Identify which cell holds the provided text, then report its [X, Y] central coordinate. 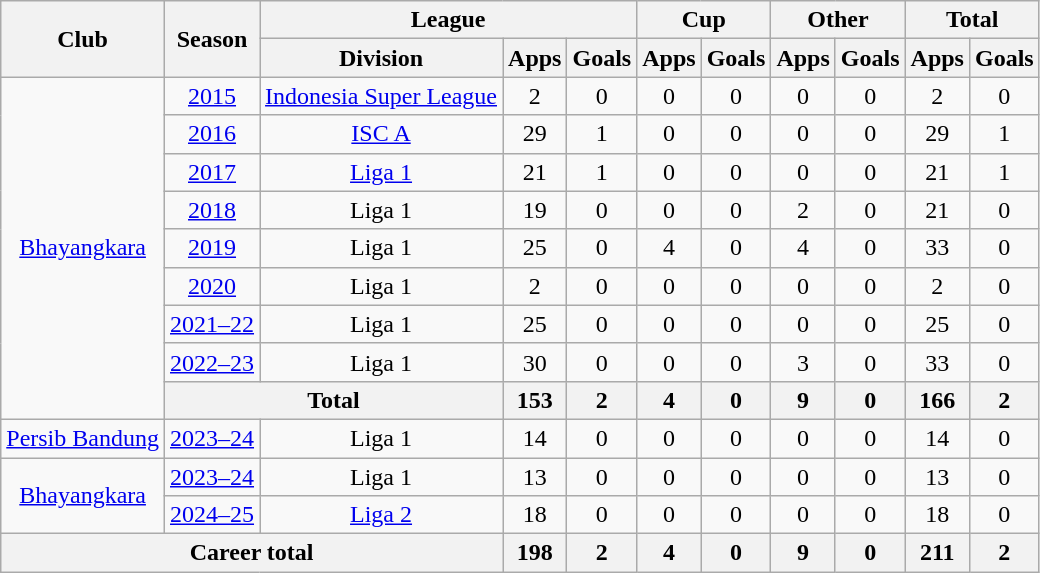
Career total [252, 553]
2024–25 [212, 515]
2019 [212, 248]
19 [535, 210]
2018 [212, 210]
3 [803, 362]
Liga 2 [382, 515]
2022–23 [212, 362]
166 [937, 400]
2015 [212, 96]
Indonesia Super League [382, 96]
2021–22 [212, 324]
2020 [212, 286]
2017 [212, 172]
Other [838, 20]
2016 [212, 134]
Cup [704, 20]
Season [212, 39]
30 [535, 362]
Division [382, 58]
211 [937, 553]
153 [535, 400]
Club [83, 39]
Persib Bandung [83, 438]
ISC A [382, 134]
League [448, 20]
198 [535, 553]
